Capture the cell that displays the provided text and extract its (x, y) central coordinate. 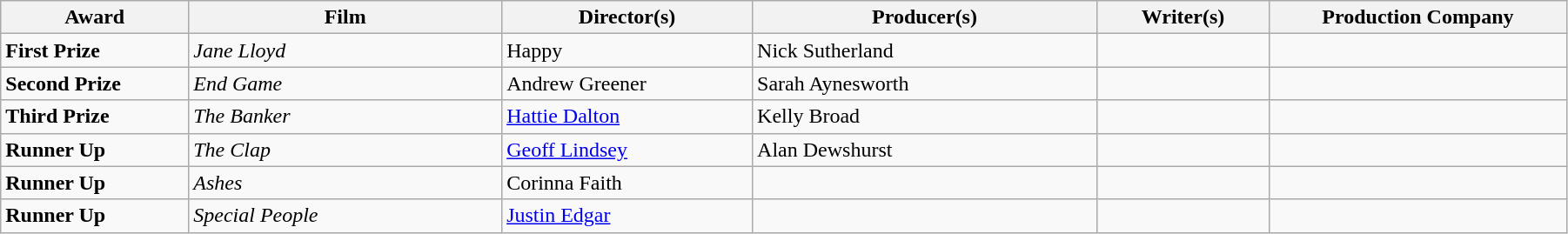
Special People (345, 216)
Alan Dewshurst (925, 150)
Award (95, 17)
Writer(s) (1183, 17)
Producer(s) (925, 17)
The Banker (345, 117)
Sarah Aynesworth (925, 84)
Happy (627, 50)
End Game (345, 84)
Director(s) (627, 17)
Ashes (345, 183)
Nick Sutherland (925, 50)
Justin Edgar (627, 216)
Jane Lloyd (345, 50)
Production Company (1417, 17)
Geoff Lindsey (627, 150)
Kelly Broad (925, 117)
The Clap (345, 150)
Corinna Faith (627, 183)
Third Prize (95, 117)
First Prize (95, 50)
Hattie Dalton (627, 117)
Second Prize (95, 84)
Film (345, 17)
Andrew Greener (627, 84)
